Pinpoint the cell where the given text exists, returning its (X, Y) midpoint coordinate. 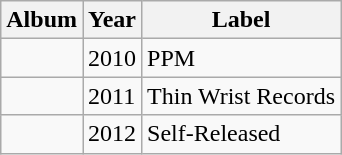
Label (242, 20)
Self-Released (242, 134)
2010 (112, 58)
2012 (112, 134)
2011 (112, 96)
Thin Wrist Records (242, 96)
Album (42, 20)
PPM (242, 58)
Year (112, 20)
